Extract the [x, y] coordinate from the center of the cell holding the provided text.  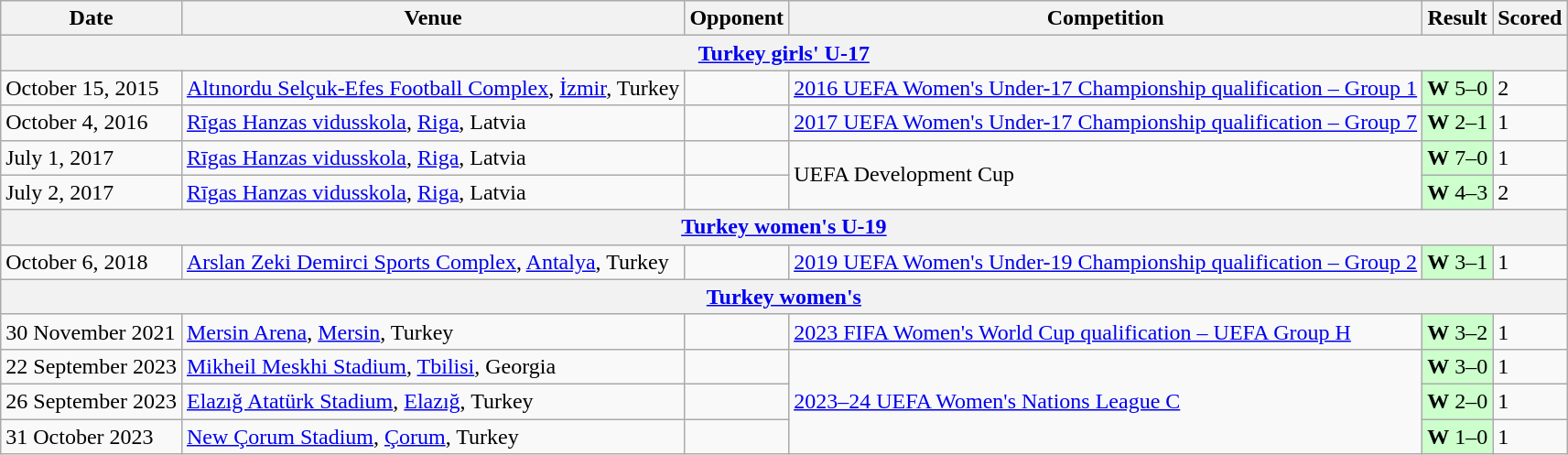
Mersin Arena, Mersin, Turkey [432, 331]
July 1, 2017 [92, 157]
Venue [432, 18]
W 2–1 [1457, 123]
Elazığ Atatürk Stadium, Elazığ, Turkey [432, 401]
Result [1457, 18]
Altınordu Selçuk-Efes Football Complex, İzmir, Turkey [432, 88]
Competition [1106, 18]
Turkey girls' U-17 [784, 53]
W 1–0 [1457, 437]
2023 FIFA Women's World Cup qualification – UEFA Group H [1106, 331]
W 3–1 [1457, 262]
Scored [1530, 18]
October 4, 2016 [92, 123]
Turkey women's U-19 [784, 227]
UEFA Development Cup [1106, 175]
October 15, 2015 [92, 88]
22 September 2023 [92, 366]
26 September 2023 [92, 401]
Opponent [737, 18]
W 2–0 [1457, 401]
2016 UEFA Women's Under-17 Championship qualification – Group 1 [1106, 88]
W 5–0 [1457, 88]
Turkey women's [784, 297]
W 3–0 [1457, 366]
October 6, 2018 [92, 262]
New Çorum Stadium, Çorum, Turkey [432, 437]
31 October 2023 [92, 437]
Arslan Zeki Demirci Sports Complex, Antalya, Turkey [432, 262]
30 November 2021 [92, 331]
W 3–2 [1457, 331]
2017 UEFA Women's Under-17 Championship qualification – Group 7 [1106, 123]
2023–24 UEFA Women's Nations League C [1106, 401]
Date [92, 18]
2019 UEFA Women's Under-19 Championship qualification – Group 2 [1106, 262]
W 4–3 [1457, 192]
July 2, 2017 [92, 192]
W 7–0 [1457, 157]
Mikheil Meskhi Stadium, Tbilisi, Georgia [432, 366]
